Identify which cell holds the provided text, then report its (X, Y) central coordinate. 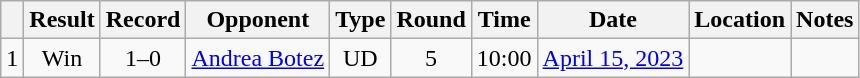
Type (360, 20)
Date (613, 20)
Result (62, 20)
Andrea Botez (258, 58)
10:00 (504, 58)
Notes (825, 20)
Opponent (258, 20)
Round (431, 20)
Win (62, 58)
Record (143, 20)
April 15, 2023 (613, 58)
1–0 (143, 58)
Time (504, 20)
UD (360, 58)
5 (431, 58)
1 (12, 58)
Location (740, 20)
